Search for the cell housing the specified text and yield its (X, Y) center coordinate. 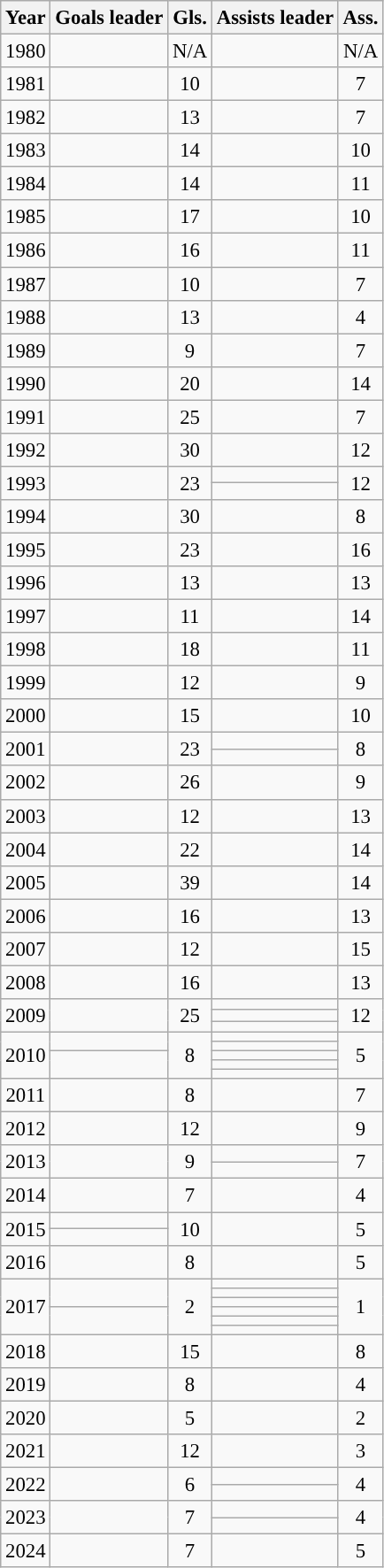
Year (26, 18)
2000 (26, 716)
2019 (26, 1385)
2006 (26, 916)
26 (190, 783)
1992 (26, 450)
1997 (26, 617)
2020 (26, 1418)
2001 (26, 749)
1981 (26, 84)
2007 (26, 949)
2003 (26, 816)
2013 (26, 1162)
2024 (26, 1551)
1995 (26, 550)
2008 (26, 982)
2016 (26, 1262)
2017 (26, 1307)
1993 (26, 483)
1998 (26, 649)
1991 (26, 417)
18 (190, 649)
2004 (26, 849)
1987 (26, 284)
2005 (26, 882)
22 (190, 849)
17 (190, 217)
1984 (26, 184)
2002 (26, 783)
1996 (26, 583)
2018 (26, 1351)
1983 (26, 150)
2023 (26, 1518)
2009 (26, 1016)
1994 (26, 517)
2012 (26, 1129)
Gls. (190, 18)
20 (190, 383)
1 (360, 1307)
6 (190, 1485)
1980 (26, 51)
Goals leader (110, 18)
39 (190, 882)
2022 (26, 1485)
1985 (26, 217)
1986 (26, 250)
2011 (26, 1095)
Assists leader (274, 18)
1999 (26, 683)
1989 (26, 350)
1988 (26, 317)
2015 (26, 1229)
3 (360, 1451)
Ass. (360, 18)
1982 (26, 118)
1990 (26, 383)
2010 (26, 1055)
2014 (26, 1195)
2021 (26, 1451)
